Locate the cell with the specified text and output its [X, Y] center coordinate. 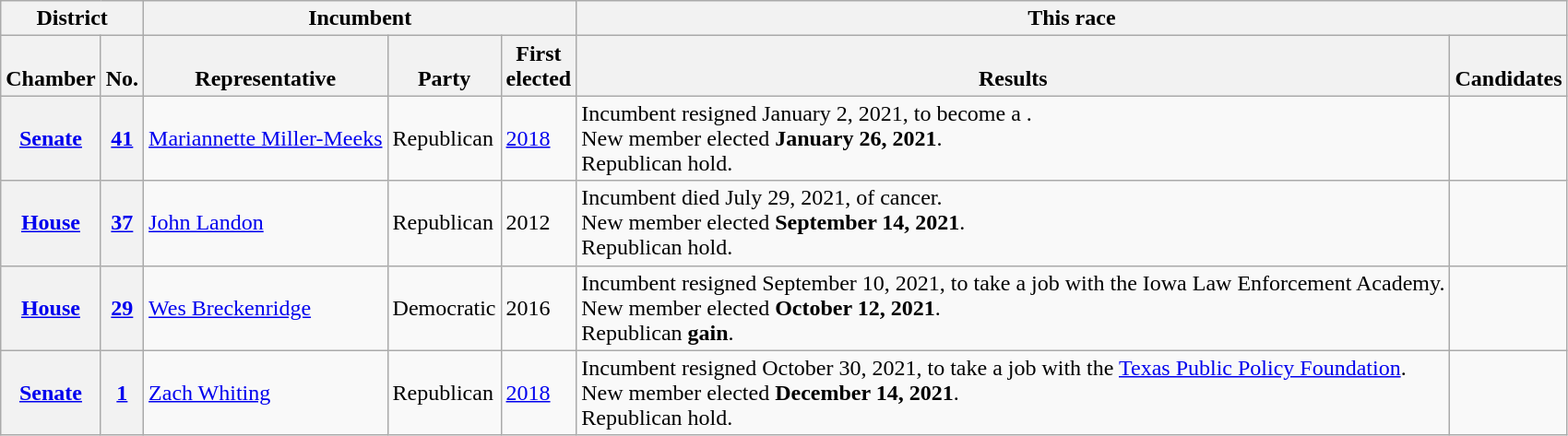
1 [122, 393]
This race [1072, 18]
Mariannette Miller-Meeks [266, 138]
2012 [539, 223]
Incumbent resigned January 2, 2021, to become a .New member elected January 26, 2021.Republican hold. [1013, 138]
Chamber [51, 66]
Candidates [1509, 66]
Incumbent resigned September 10, 2021, to take a job with the Iowa Law Enforcement Academy.New member elected October 12, 2021.Republican gain. [1013, 308]
Zach Whiting [266, 393]
2016 [539, 308]
No. [122, 66]
37 [122, 223]
Results [1013, 66]
Incumbent [360, 18]
41 [122, 138]
John Landon [266, 223]
Party [445, 66]
District [72, 18]
Democratic [445, 308]
Firstelected [539, 66]
29 [122, 308]
Incumbent resigned October 30, 2021, to take a job with the Texas Public Policy Foundation.New member elected December 14, 2021.Republican hold. [1013, 393]
Incumbent died July 29, 2021, of cancer.New member elected September 14, 2021.Republican hold. [1013, 223]
Wes Breckenridge [266, 308]
Representative [266, 66]
